Return the [x, y] coordinate for the center point of the cell that contains the specified text.  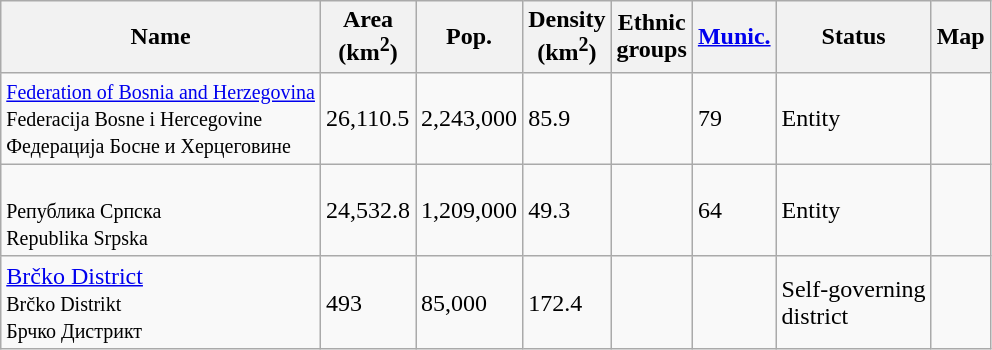
64 [734, 210]
Federation of Bosnia and HerzegovinaFederacija Bosne i HercegovineФедерација Босне и Херцеговине [161, 118]
49.3 [567, 210]
Munic. [734, 37]
26,110.5 [368, 118]
Self-governingdistrict [854, 302]
Map [960, 37]
Name [161, 37]
172.4 [567, 302]
Pop. [470, 37]
24,532.8 [368, 210]
Република СрпскаRepublika Srpska [161, 210]
Density(km2) [567, 37]
493 [368, 302]
79 [734, 118]
Status [854, 37]
1,209,000 [470, 210]
85.9 [567, 118]
Ethnicgroups [652, 37]
Area(km2) [368, 37]
2,243,000 [470, 118]
Brčko DistrictBrčko DistriktБрчко Дистрикт [161, 302]
85,000 [470, 302]
